Extract the [X, Y] coordinate from the center of the cell holding the provided text.  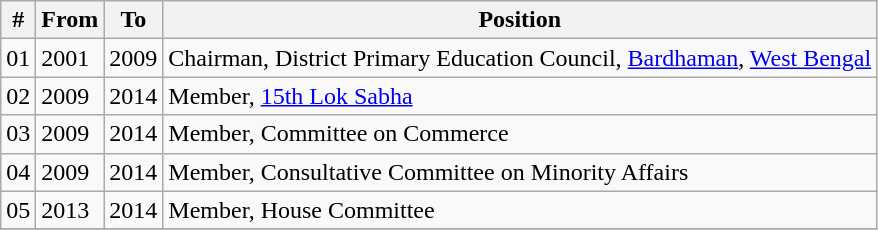
# [18, 20]
05 [18, 210]
Position [520, 20]
To [134, 20]
2001 [70, 58]
02 [18, 96]
Member, Committee on Commerce [520, 134]
Member, 15th Lok Sabha [520, 96]
2013 [70, 210]
01 [18, 58]
From [70, 20]
Member, House Committee [520, 210]
Chairman, District Primary Education Council, Bardhaman, West Bengal [520, 58]
03 [18, 134]
Member, Consultative Committee on Minority Affairs [520, 172]
04 [18, 172]
